Output the [x, y] coordinate of the center of the cell containing the given text.  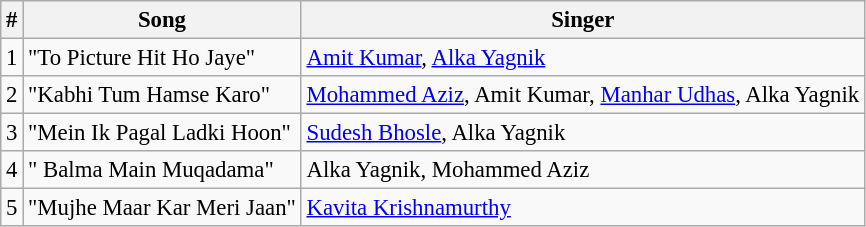
# [12, 20]
"Mein Ik Pagal Ladki Hoon" [162, 133]
"To Picture Hit Ho Jaye" [162, 58]
Kavita Krishnamurthy [582, 208]
"Mujhe Maar Kar Meri Jaan" [162, 208]
4 [12, 170]
2 [12, 95]
Amit Kumar, Alka Yagnik [582, 58]
"Kabhi Tum Hamse Karo" [162, 95]
3 [12, 133]
5 [12, 208]
1 [12, 58]
Mohammed Aziz, Amit Kumar, Manhar Udhas, Alka Yagnik [582, 95]
Sudesh Bhosle, Alka Yagnik [582, 133]
Alka Yagnik, Mohammed Aziz [582, 170]
Singer [582, 20]
Song [162, 20]
" Balma Main Muqadama" [162, 170]
